Detect which cell encompasses the target text, then output its (x, y) center coordinate. 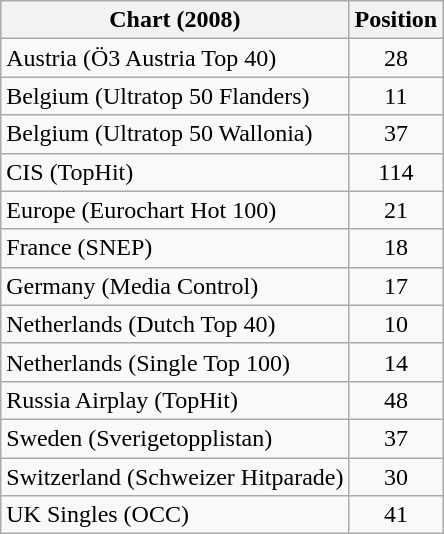
France (SNEP) (175, 248)
41 (396, 515)
11 (396, 96)
CIS (TopHit) (175, 172)
18 (396, 248)
Sweden (Sverigetopplistan) (175, 438)
10 (396, 324)
28 (396, 58)
Germany (Media Control) (175, 286)
UK Singles (OCC) (175, 515)
114 (396, 172)
21 (396, 210)
30 (396, 477)
17 (396, 286)
Belgium (Ultratop 50 Flanders) (175, 96)
Switzerland (Schweizer Hitparade) (175, 477)
Netherlands (Single Top 100) (175, 362)
Russia Airplay (TopHit) (175, 400)
Position (396, 20)
Netherlands (Dutch Top 40) (175, 324)
14 (396, 362)
Europe (Eurochart Hot 100) (175, 210)
Austria (Ö3 Austria Top 40) (175, 58)
48 (396, 400)
Chart (2008) (175, 20)
Belgium (Ultratop 50 Wallonia) (175, 134)
